From the cell containing the given text, extract its center point as (x, y) coordinate. 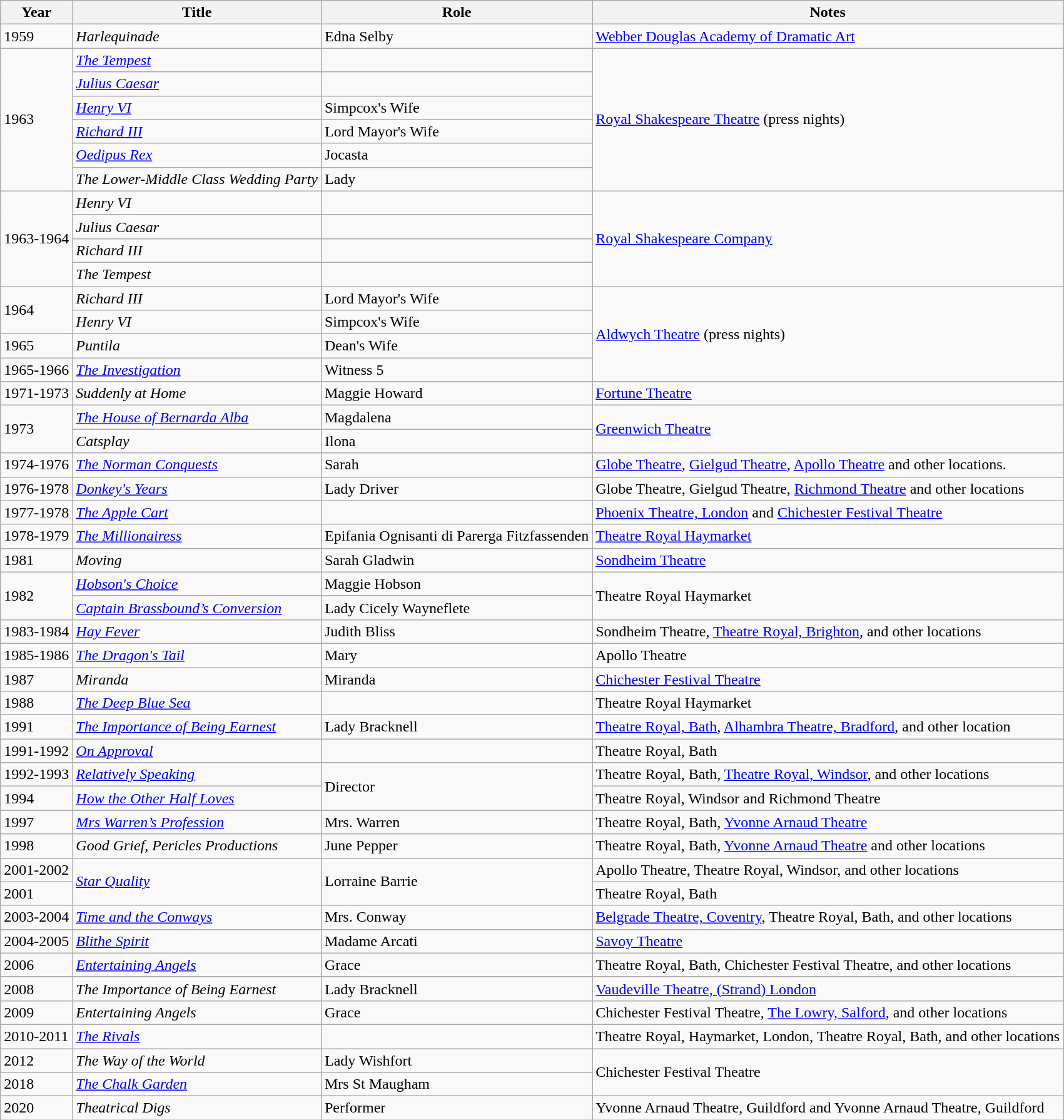
Globe Theatre, Gielgud Theatre, Richmond Theatre and other locations (828, 489)
Title (197, 13)
Donkey's Years (197, 489)
Hobson's Choice (197, 584)
Apollo Theatre, Theatre Royal, Windsor, and other locations (828, 870)
On Approval (197, 751)
2010-2011 (36, 1036)
The Apple Cart (197, 512)
Mrs Warren’s Profession (197, 822)
Theatre Royal, Bath, Theatre Royal, Windsor, and other locations (828, 775)
Sondheim Theatre (828, 560)
Theatre Royal, Haymarket, London, Theatre Royal, Bath, and other locations (828, 1036)
1991-1992 (36, 751)
Theatre Royal, Bath, Yvonne Arnaud Theatre and other locations (828, 846)
Blithe Spirit (197, 941)
Theatrical Digs (197, 1108)
Performer (457, 1108)
Puntila (197, 346)
Royal Shakespeare Company (828, 238)
The Rivals (197, 1036)
1973 (36, 429)
Greenwich Theatre (828, 429)
1963 (36, 120)
2008 (36, 989)
Chichester Festival Theatre, The Lowry, Salford, and other locations (828, 1012)
Theatre Royal, Bath, Yvonne Arnaud Theatre (828, 822)
Yvonne Arnaud Theatre, Guildford and Yvonne Arnaud Theatre, Guildford (828, 1108)
Sarah (457, 465)
How the Other Half Loves (197, 798)
1985-1986 (36, 655)
The Millionairess (197, 536)
Mrs. Warren (457, 822)
Epifania Ognisanti di Parerga Fitzfassenden (457, 536)
1978-1979 (36, 536)
Mary (457, 655)
1965 (36, 346)
Time and the Conways (197, 917)
Role (457, 13)
Lady Driver (457, 489)
1987 (36, 679)
Catsplay (197, 441)
Theatre Royal, Bath, Alhambra Theatre, Bradford, and other location (828, 727)
Captain Brassbound’s Conversion (197, 608)
1982 (36, 596)
Sondheim Theatre, Theatre Royal, Brighton, and other locations (828, 631)
1992-1993 (36, 775)
Moving (197, 560)
Lady Wishfort (457, 1061)
Dean's Wife (457, 346)
Suddenly at Home (197, 394)
Phoenix Theatre, London and Chichester Festival Theatre (828, 512)
The Investigation (197, 370)
2004-2005 (36, 941)
1983-1984 (36, 631)
Vaudeville Theatre, (Strand) London (828, 989)
Magdalena (457, 417)
Ilona (457, 441)
Good Grief, Pericles Productions (197, 846)
Jocasta (457, 155)
2003-2004 (36, 917)
Royal Shakespeare Theatre (press nights) (828, 120)
Notes (828, 13)
The Way of the World (197, 1061)
1959 (36, 36)
1976-1978 (36, 489)
The Dragon's Tail (197, 655)
1991 (36, 727)
1998 (36, 846)
1981 (36, 560)
Lady Cicely Wayneflete (457, 608)
1974-1976 (36, 465)
Mrs St Maugham (457, 1084)
Witness 5 (457, 370)
1977-1978 (36, 512)
1965-1966 (36, 370)
Harlequinade (197, 36)
Star Quality (197, 882)
Lorraine Barrie (457, 882)
The Norman Conquests (197, 465)
The Lower-Middle Class Wedding Party (197, 179)
2018 (36, 1084)
Apollo Theatre (828, 655)
Madame Arcati (457, 941)
Aldwych Theatre (press nights) (828, 334)
Webber Douglas Academy of Dramatic Art (828, 36)
Mrs. Conway (457, 917)
Hay Fever (197, 631)
The House of Bernarda Alba (197, 417)
2012 (36, 1061)
2001 (36, 893)
Savoy Theatre (828, 941)
1988 (36, 703)
Director (457, 787)
2006 (36, 965)
June Pepper (457, 846)
Fortune Theatre (828, 394)
2020 (36, 1108)
Belgrade Theatre, Coventry, Theatre Royal, Bath, and other locations (828, 917)
Relatively Speaking (197, 775)
1963-1964 (36, 238)
1971-1973 (36, 394)
The Deep Blue Sea (197, 703)
1997 (36, 822)
2001-2002 (36, 870)
1964 (36, 310)
Maggie Hobson (457, 584)
Oedipus Rex (197, 155)
Theatre Royal, Windsor and Richmond Theatre (828, 798)
1994 (36, 798)
2009 (36, 1012)
Maggie Howard (457, 394)
Sarah Gladwin (457, 560)
Globe Theatre, Gielgud Theatre, Apollo Theatre and other locations. (828, 465)
Year (36, 13)
Judith Bliss (457, 631)
Theatre Royal, Bath, Chichester Festival Theatre, and other locations (828, 965)
The Chalk Garden (197, 1084)
Edna Selby (457, 36)
Lady (457, 179)
